From the cell containing the given text, extract its center point as [X, Y] coordinate. 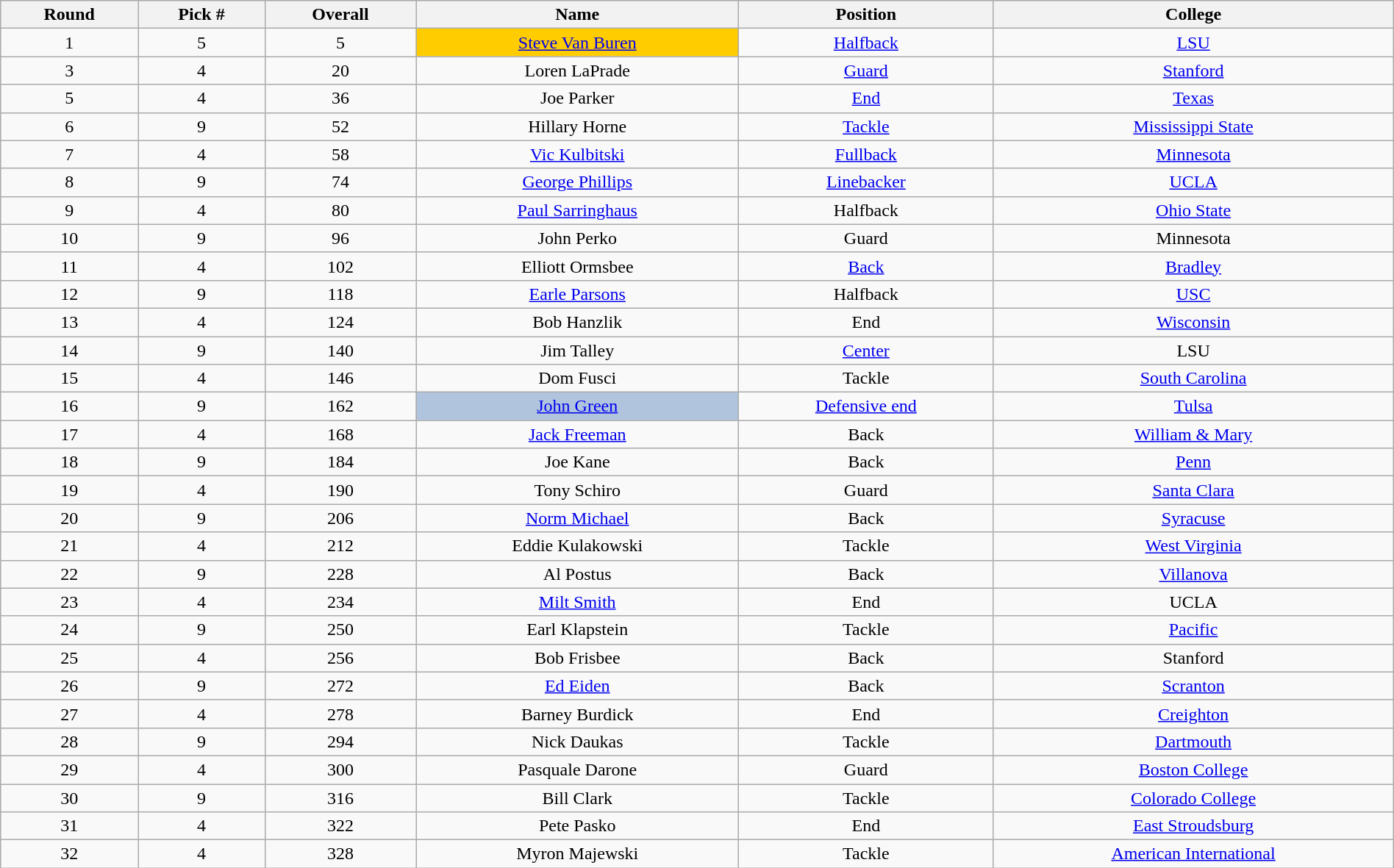
16 [69, 406]
168 [340, 434]
328 [340, 854]
18 [69, 462]
1 [69, 43]
52 [340, 126]
80 [340, 210]
162 [340, 406]
Name [578, 15]
212 [340, 546]
8 [69, 182]
74 [340, 182]
Fullback [866, 154]
Tulsa [1193, 406]
206 [340, 518]
28 [69, 742]
Creighton [1193, 714]
Syracuse [1193, 518]
7 [69, 154]
24 [69, 630]
32 [69, 854]
Scranton [1193, 686]
South Carolina [1193, 379]
Bill Clark [578, 797]
31 [69, 826]
Wisconsin [1193, 322]
Overall [340, 15]
58 [340, 154]
234 [340, 602]
190 [340, 490]
250 [340, 630]
124 [340, 322]
15 [69, 379]
256 [340, 658]
Jim Talley [578, 351]
11 [69, 266]
Steve Van Buren [578, 43]
Texas [1193, 98]
184 [340, 462]
96 [340, 238]
Myron Majewski [578, 854]
118 [340, 294]
Joe Kane [578, 462]
Pick # [201, 15]
USC [1193, 294]
Position [866, 15]
Al Postus [578, 574]
Dom Fusci [578, 379]
Penn [1193, 462]
Joe Parker [578, 98]
Santa Clara [1193, 490]
13 [69, 322]
19 [69, 490]
27 [69, 714]
Barney Burdick [578, 714]
3 [69, 71]
Hillary Horne [578, 126]
22 [69, 574]
American International [1193, 854]
102 [340, 266]
14 [69, 351]
Nick Daukas [578, 742]
Eddie Kulakowski [578, 546]
Center [866, 351]
21 [69, 546]
Paul Sarringhaus [578, 210]
John Perko [578, 238]
Milt Smith [578, 602]
146 [340, 379]
140 [340, 351]
Pasquale Darone [578, 770]
Villanova [1193, 574]
Earl Klapstein [578, 630]
272 [340, 686]
26 [69, 686]
Elliott Ormsbee [578, 266]
23 [69, 602]
6 [69, 126]
Colorado College [1193, 797]
30 [69, 797]
278 [340, 714]
Loren LaPrade [578, 71]
Vic Kulbitski [578, 154]
John Green [578, 406]
Ed Eiden [578, 686]
Bradley [1193, 266]
College [1193, 15]
Defensive end [866, 406]
Boston College [1193, 770]
316 [340, 797]
Dartmouth [1193, 742]
228 [340, 574]
29 [69, 770]
10 [69, 238]
Norm Michael [578, 518]
25 [69, 658]
Earle Parsons [578, 294]
Bob Hanzlik [578, 322]
322 [340, 826]
William & Mary [1193, 434]
Ohio State [1193, 210]
Jack Freeman [578, 434]
17 [69, 434]
Tony Schiro [578, 490]
Pete Pasko [578, 826]
12 [69, 294]
36 [340, 98]
300 [340, 770]
Linebacker [866, 182]
Bob Frisbee [578, 658]
Pacific [1193, 630]
Mississippi State [1193, 126]
294 [340, 742]
George Phillips [578, 182]
Round [69, 15]
West Virginia [1193, 546]
East Stroudsburg [1193, 826]
